Pinpoint the cell where the given text exists, returning its (X, Y) midpoint coordinate. 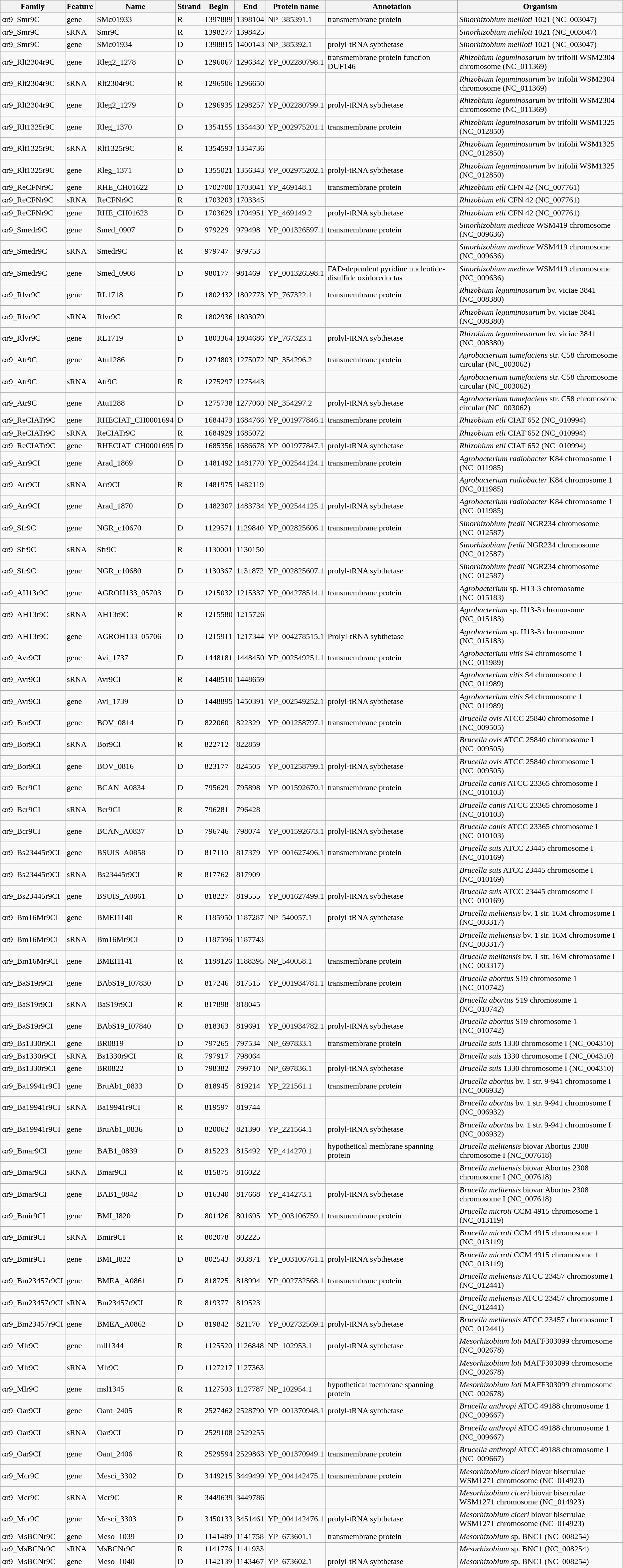
Bcr9CI (135, 809)
Smed_0908 (135, 273)
798382 (218, 1069)
Bor9CI (135, 745)
Sfr9C (135, 549)
1215580 (218, 615)
818045 (250, 1004)
817246 (218, 983)
NGR_c10670 (135, 527)
1398425 (250, 32)
msl1345 (135, 1389)
1684473 (218, 420)
YP_001977846.1 (296, 420)
1143467 (250, 1562)
979753 (250, 252)
YP_002549251.1 (296, 658)
1448510 (218, 679)
Begin (218, 7)
1187287 (250, 918)
Strand (189, 7)
YP_221561.1 (296, 1086)
1275443 (250, 382)
1215337 (250, 593)
817515 (250, 983)
818945 (218, 1086)
1703629 (218, 213)
2528790 (250, 1411)
BruAb1_0833 (135, 1086)
YP_001934782.1 (296, 1026)
1188126 (218, 961)
YP_001370949.1 (296, 1454)
BMEI1141 (135, 961)
BMEA_A0862 (135, 1324)
822060 (218, 723)
815223 (218, 1151)
YP_004142475.1 (296, 1476)
RHECIAT_CH0001694 (135, 420)
Bs23445r9CI (135, 874)
RL1718 (135, 295)
RHE_CH01623 (135, 213)
BR0819 (135, 1043)
1803364 (218, 338)
Mesci_3302 (135, 1476)
ReCFNr9C (135, 200)
2529863 (250, 1454)
Bmar9CI (135, 1172)
1481492 (218, 463)
979498 (250, 230)
Prolyl-tRNA sybthetase (392, 636)
mll1344 (135, 1346)
796746 (218, 831)
YP_221564.1 (296, 1129)
1275297 (218, 382)
1296067 (218, 62)
1187596 (218, 940)
1127503 (218, 1389)
Rleg2_1278 (135, 62)
1187743 (250, 940)
1129571 (218, 527)
799710 (250, 1069)
YP_001592673.1 (296, 831)
YP_004278514.1 (296, 593)
979747 (218, 252)
Atr9C (135, 382)
1129840 (250, 527)
Avi_1739 (135, 701)
1356343 (250, 170)
1215726 (250, 615)
YP_001258797.1 (296, 723)
YP_001592670.1 (296, 788)
YP_001977847.1 (296, 446)
AGROH133_05703 (135, 593)
1127217 (218, 1367)
3449499 (250, 1476)
BruAb1_0836 (135, 1129)
797917 (218, 1056)
Smr9C (135, 32)
SMc01934 (135, 45)
819691 (250, 1026)
1703345 (250, 200)
822712 (218, 745)
YP_004142476.1 (296, 1519)
1277060 (250, 403)
820062 (218, 1129)
1482119 (250, 484)
1398277 (218, 32)
End (250, 7)
YP_001627496.1 (296, 852)
RHE_CH01622 (135, 187)
821170 (250, 1324)
YP_001326598.1 (296, 273)
1130367 (218, 571)
1685072 (250, 433)
Arr9CI (135, 484)
1481770 (250, 463)
1354155 (218, 127)
3449215 (218, 1476)
YP_001627499.1 (296, 896)
1296342 (250, 62)
979229 (218, 230)
817668 (250, 1194)
BSUIS_A0861 (135, 896)
1126848 (250, 1346)
795898 (250, 788)
3451461 (250, 1519)
BAB1_0839 (135, 1151)
NP_540057.1 (296, 918)
1141776 (218, 1549)
821390 (250, 1129)
YP_001258799.1 (296, 766)
YP_002732569.1 (296, 1324)
1142139 (218, 1562)
Atu1286 (135, 360)
YP_002544124.1 (296, 463)
981469 (250, 273)
YP_003106759.1 (296, 1216)
SMc01933 (135, 19)
MsBCNr9C (135, 1549)
Oar9CI (135, 1432)
Oant_2406 (135, 1454)
1684929 (218, 433)
1354430 (250, 127)
1127363 (250, 1367)
824505 (250, 766)
817762 (218, 874)
RL1719 (135, 338)
YP_004278515.1 (296, 636)
815492 (250, 1151)
1141758 (250, 1536)
Bmir9CI (135, 1237)
817110 (218, 852)
816022 (250, 1172)
1355021 (218, 170)
Avi_1737 (135, 658)
818363 (218, 1026)
YP_767323.1 (296, 338)
2529594 (218, 1454)
YP_002549252.1 (296, 701)
1448895 (218, 701)
NP_697836.1 (296, 1069)
Bm16Mr9CI (135, 940)
802225 (250, 1237)
1483734 (250, 506)
NP_102953.1 (296, 1346)
YP_673602.1 (296, 1562)
Rlvr9C (135, 316)
NP_697833.1 (296, 1043)
1131872 (250, 571)
1802432 (218, 295)
817379 (250, 852)
Arad_1870 (135, 506)
BMEA_A0861 (135, 1281)
797534 (250, 1043)
YP_673601.1 (296, 1536)
YP_002975202.1 (296, 170)
819377 (218, 1303)
1354736 (250, 149)
815875 (218, 1172)
BOV_0814 (135, 723)
YP_002825607.1 (296, 571)
1803079 (250, 316)
NP_385391.1 (296, 19)
801426 (218, 1216)
Meso_1040 (135, 1562)
1275738 (218, 403)
FAD-dependent pyridine nucleotide-disulfide oxidoreductas (392, 273)
1448659 (250, 679)
1298257 (250, 105)
BMEI1140 (135, 918)
NP_354297.2 (296, 403)
transmembrane protein function DUF146 (392, 62)
Mlr9C (135, 1367)
BSUIS_A0858 (135, 852)
819744 (250, 1107)
822329 (250, 723)
BAbS19_I07840 (135, 1026)
1802773 (250, 295)
Ba19941r9CI (135, 1107)
1275072 (250, 360)
795629 (218, 788)
AGROH133_05706 (135, 636)
BOV_0816 (135, 766)
YP_002280799.1 (296, 105)
1450391 (250, 701)
819523 (250, 1303)
1130150 (250, 549)
Rlt2304r9C (135, 83)
1398104 (250, 19)
818725 (218, 1281)
Organism (540, 7)
Smed_0907 (135, 230)
RHECIAT_CH0001695 (135, 446)
1685356 (218, 446)
2529255 (250, 1432)
YP_001934781.1 (296, 983)
YP_001326597.1 (296, 230)
823177 (218, 766)
Rlt1325r9C (135, 149)
798074 (250, 831)
BCAN_A0837 (135, 831)
1215032 (218, 593)
YP_001370948.1 (296, 1411)
YP_414270.1 (296, 1151)
1215911 (218, 636)
1185950 (218, 918)
Annotation (392, 7)
NP_102954.1 (296, 1389)
1703041 (250, 187)
NP_354296.2 (296, 360)
YP_002280798.1 (296, 62)
Meso_1039 (135, 1536)
YP_469148.1 (296, 187)
1686678 (250, 446)
YP_002825606.1 (296, 527)
YP_469149.2 (296, 213)
NP_540058.1 (296, 961)
1702700 (218, 187)
Oant_2405 (135, 1411)
1448450 (250, 658)
Protein name (296, 7)
817909 (250, 874)
3450133 (218, 1519)
YP_002732568.1 (296, 1281)
Bm23457r9CI (135, 1303)
YP_003106761.1 (296, 1259)
1684766 (250, 420)
1400143 (250, 45)
3449639 (218, 1497)
1804686 (250, 338)
796428 (250, 809)
1130001 (218, 549)
BaS19r9CI (135, 1004)
YP_002975201.1 (296, 127)
Mesci_3303 (135, 1519)
816340 (218, 1194)
3449786 (250, 1497)
803871 (250, 1259)
Bs1330r9CI (135, 1056)
YP_002544125.1 (296, 506)
1127787 (250, 1389)
1704951 (250, 213)
801695 (250, 1216)
1141933 (250, 1549)
Rleg_1371 (135, 170)
817898 (218, 1004)
818227 (218, 896)
819597 (218, 1107)
BR0822 (135, 1069)
YP_414273.1 (296, 1194)
NP_385392.1 (296, 45)
797265 (218, 1043)
802543 (218, 1259)
1274803 (218, 360)
ReCIATr9C (135, 433)
1296650 (250, 83)
1354593 (218, 149)
1296506 (218, 83)
819214 (250, 1086)
2529108 (218, 1432)
1482307 (218, 506)
819555 (250, 896)
1802936 (218, 316)
796281 (218, 809)
819842 (218, 1324)
BAbS19_I07830 (135, 983)
Rleg2_1279 (135, 105)
Family (33, 7)
AH13r9C (135, 615)
BCAN_A0834 (135, 788)
NGR_c10680 (135, 571)
1217344 (250, 636)
BMI_I820 (135, 1216)
Name (135, 7)
1296935 (218, 105)
1141489 (218, 1536)
BAB1_0842 (135, 1194)
822859 (250, 745)
Smedr9C (135, 252)
1703203 (218, 200)
980177 (218, 273)
1398815 (218, 45)
1188395 (250, 961)
1397889 (218, 19)
Atu1288 (135, 403)
1125520 (218, 1346)
Arad_1869 (135, 463)
BMI_I822 (135, 1259)
Avr9CI (135, 679)
Rleg_1370 (135, 127)
1448181 (218, 658)
2527462 (218, 1411)
Mcr9C (135, 1497)
818994 (250, 1281)
Feature (80, 7)
YP_767322.1 (296, 295)
1481975 (218, 484)
802078 (218, 1237)
798064 (250, 1056)
